Search for the cell housing the specified text and yield its [X, Y] center coordinate. 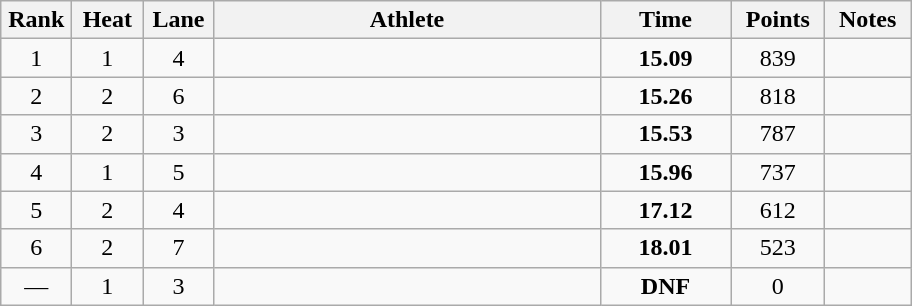
839 [778, 58]
Athlete [407, 20]
15.09 [666, 58]
15.53 [666, 134]
Lane [178, 20]
612 [778, 210]
Time [666, 20]
Notes [868, 20]
Rank [36, 20]
15.96 [666, 172]
0 [778, 286]
737 [778, 172]
523 [778, 248]
15.26 [666, 96]
Points [778, 20]
7 [178, 248]
18.01 [666, 248]
— [36, 286]
DNF [666, 286]
Heat [108, 20]
818 [778, 96]
787 [778, 134]
17.12 [666, 210]
